Capture the cell that displays the provided text and extract its (X, Y) central coordinate. 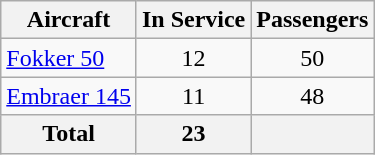
23 (193, 134)
Fokker 50 (69, 58)
Aircraft (69, 20)
50 (312, 58)
Passengers (312, 20)
Embraer 145 (69, 96)
Total (69, 134)
48 (312, 96)
In Service (193, 20)
12 (193, 58)
11 (193, 96)
